Return (X, Y) of the center of cell containing provided text 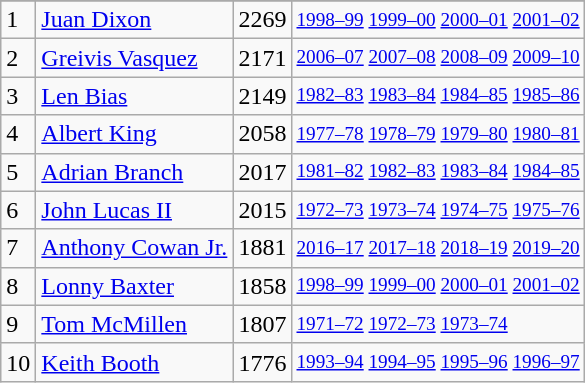
2269 (262, 20)
1971–72 1972–73 1973–74 (438, 324)
1972–73 1973–74 1974–75 1975–76 (438, 210)
7 (18, 248)
8 (18, 286)
Juan Dixon (134, 20)
2006–07 2007–08 2008–09 2009–10 (438, 58)
1776 (262, 362)
1982–83 1983–84 1984–85 1985–86 (438, 96)
Greivis Vasquez (134, 58)
2 (18, 58)
2149 (262, 96)
Keith Booth (134, 362)
1993–94 1994–95 1995–96 1996–97 (438, 362)
Lonny Baxter (134, 286)
2017 (262, 172)
10 (18, 362)
1881 (262, 248)
4 (18, 134)
2015 (262, 210)
Albert King (134, 134)
2058 (262, 134)
5 (18, 172)
Anthony Cowan Jr. (134, 248)
2171 (262, 58)
1977–78 1978–79 1979–80 1980–81 (438, 134)
6 (18, 210)
1981–82 1982–83 1983–84 1984–85 (438, 172)
Adrian Branch (134, 172)
1858 (262, 286)
Tom McMillen (134, 324)
Len Bias (134, 96)
John Lucas II (134, 210)
2016–17 2017–18 2018–19 2019–20 (438, 248)
1807 (262, 324)
1 (18, 20)
3 (18, 96)
9 (18, 324)
